Locate the cell with the specified text and output its [x, y] center coordinate. 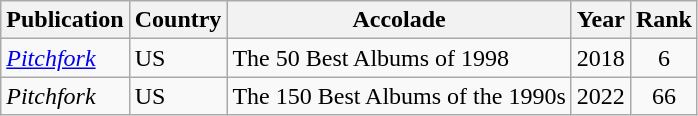
Publication [65, 20]
6 [664, 58]
Rank [664, 20]
The 150 Best Albums of the 1990s [399, 96]
Accolade [399, 20]
Year [600, 20]
2022 [600, 96]
The 50 Best Albums of 1998 [399, 58]
Country [178, 20]
66 [664, 96]
2018 [600, 58]
